Locate the cell with the specified text and output its (x, y) center coordinate. 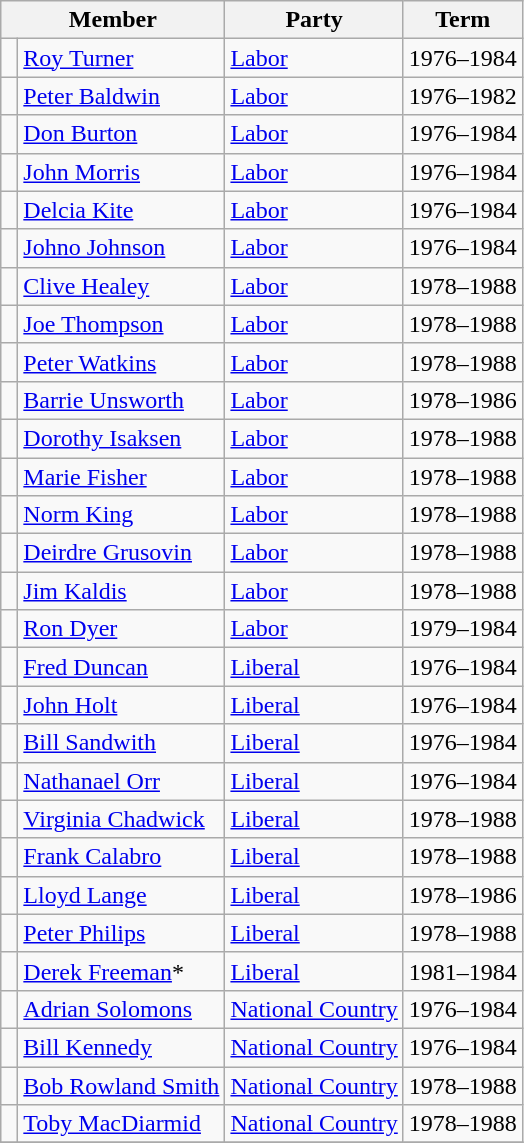
1981–1984 (462, 971)
Bob Rowland Smith (122, 1085)
Adrian Solomons (122, 1009)
Don Burton (122, 134)
Nathanael Orr (122, 781)
Peter Baldwin (122, 96)
Virginia Chadwick (122, 819)
Norm King (122, 515)
Jim Kaldis (122, 591)
Derek Freeman* (122, 971)
Delcia Kite (122, 210)
John Morris (122, 172)
Bill Sandwith (122, 743)
Frank Calabro (122, 857)
Clive Healey (122, 286)
1979–1984 (462, 629)
1976–1982 (462, 96)
Lloyd Lange (122, 895)
Peter Philips (122, 933)
Joe Thompson (122, 324)
Party (314, 20)
Roy Turner (122, 58)
Barrie Unsworth (122, 400)
Peter Watkins (122, 362)
Ron Dyer (122, 629)
Toby MacDiarmid (122, 1124)
Term (462, 20)
Member (113, 20)
Bill Kennedy (122, 1047)
Marie Fisher (122, 477)
Fred Duncan (122, 667)
Dorothy Isaksen (122, 438)
Johno Johnson (122, 248)
John Holt (122, 705)
Deirdre Grusovin (122, 553)
